Locate the cell with the specified text and output its (X, Y) center coordinate. 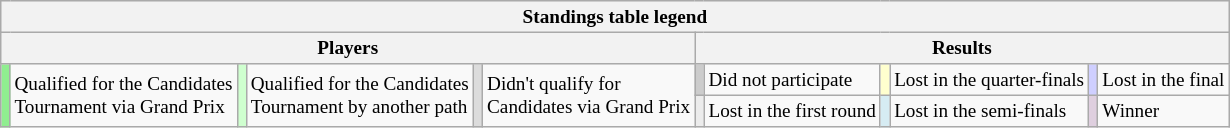
Results (962, 48)
Qualified for the Candidates Tournament by another path (360, 96)
Lost in the first round (792, 111)
Winner (1164, 111)
Qualified for the Candidates Tournament via Grand Prix (124, 96)
Standings table legend (615, 17)
Players (348, 48)
Lost in the final (1164, 80)
Did not participate (792, 80)
Didn't qualify for Candidates via Grand Prix (588, 96)
Lost in the quarter-finals (990, 80)
Lost in the semi-finals (990, 111)
